For the text-containing cell, return its midpoint in (X, Y) coordinate format. 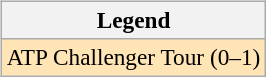
Legend (133, 20)
ATP Challenger Tour (0–1) (133, 57)
